Search for the cell housing the specified text and yield its (X, Y) center coordinate. 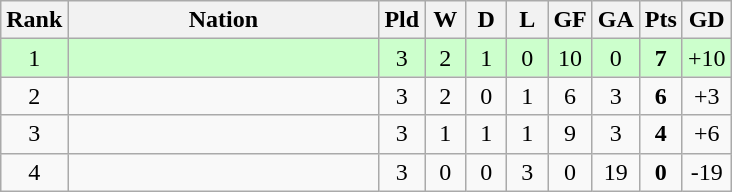
-19 (706, 172)
7 (660, 58)
Pts (660, 20)
Rank (34, 20)
GA (616, 20)
W (446, 20)
Nation (224, 20)
+10 (706, 58)
L (528, 20)
+3 (706, 96)
D (486, 20)
19 (616, 172)
9 (570, 134)
Pld (402, 20)
+6 (706, 134)
GD (706, 20)
GF (570, 20)
10 (570, 58)
